Return the [x, y] coordinate for the center point of the cell that contains the specified text.  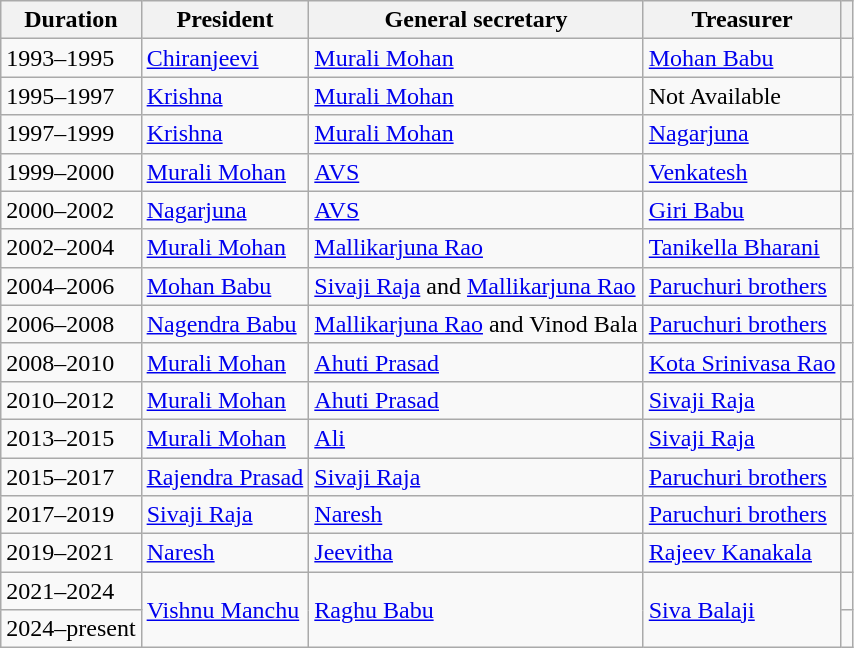
Mallikarjuna Rao and Vinod Bala [476, 324]
1993–1995 [71, 58]
Mallikarjuna Rao [476, 248]
Not Available [742, 96]
President [225, 20]
Nagendra Babu [225, 324]
Chiranjeevi [225, 58]
2019–2021 [71, 553]
2017–2019 [71, 515]
2013–2015 [71, 438]
2002–2004 [71, 248]
2000–2002 [71, 210]
2021–2024 [71, 591]
Duration [71, 20]
1997–1999 [71, 134]
1999–2000 [71, 172]
Ali [476, 438]
Vishnu Manchu [225, 610]
Treasurer [742, 20]
General secretary [476, 20]
Tanikella Bharani [742, 248]
Giri Babu [742, 210]
Sivaji Raja and Mallikarjuna Rao [476, 286]
Jeevitha [476, 553]
Rajendra Prasad [225, 477]
Kota Srinivasa Rao [742, 362]
2004–2006 [71, 286]
2008–2010 [71, 362]
2024–present [71, 629]
Rajeev Kanakala [742, 553]
2015–2017 [71, 477]
Raghu Babu [476, 610]
Venkatesh [742, 172]
1995–1997 [71, 96]
2006–2008 [71, 324]
Siva Balaji [742, 610]
2010–2012 [71, 400]
